Return [x, y] of the center of cell containing provided text 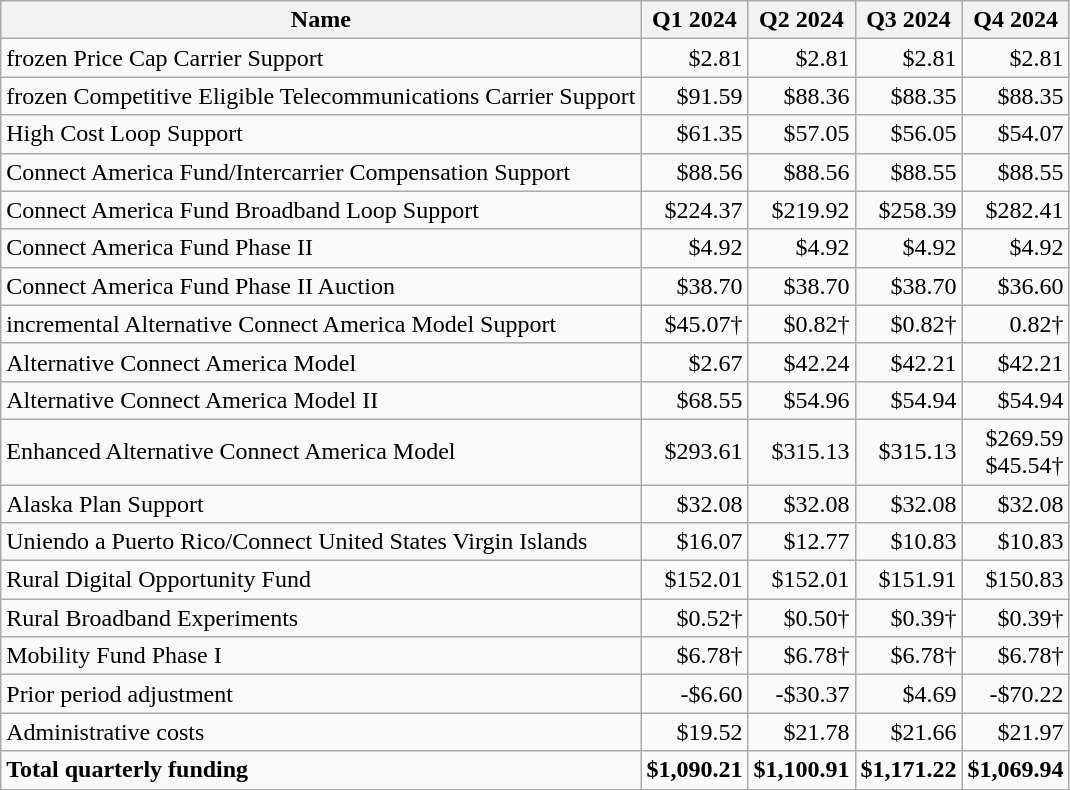
Connect America Fund Broadband Loop Support [321, 210]
Name [321, 20]
$45.07† [694, 324]
frozen Competitive Eligible Telecommunications Carrier Support [321, 96]
Prior period adjustment [321, 694]
$56.05 [908, 134]
Connect America Fund Phase II [321, 248]
Q2 2024 [802, 20]
$19.52 [694, 732]
$2.67 [694, 362]
$21.66 [908, 732]
Mobility Fund Phase I [321, 656]
Alaska Plan Support [321, 503]
Q4 2024 [1016, 20]
Enhanced Alternative Connect America Model [321, 452]
$61.35 [694, 134]
$16.07 [694, 542]
$91.59 [694, 96]
Rural Broadband Experiments [321, 618]
Rural Digital Opportunity Fund [321, 580]
$36.60 [1016, 286]
Connect America Fund/Intercarrier Compensation Support [321, 172]
$224.37 [694, 210]
$88.36 [802, 96]
$1,171.22 [908, 770]
$54.07 [1016, 134]
$57.05 [802, 134]
Q3 2024 [908, 20]
Q1 2024 [694, 20]
$258.39 [908, 210]
Alternative Connect America Model [321, 362]
-$70.22 [1016, 694]
Uniendo a Puerto Rico/Connect United States Virgin Islands [321, 542]
0.82† [1016, 324]
$4.69 [908, 694]
incremental Alternative Connect America Model Support [321, 324]
$150.83 [1016, 580]
High Cost Loop Support [321, 134]
frozen Price Cap Carrier Support [321, 58]
$68.55 [694, 400]
Alternative Connect America Model II [321, 400]
$54.96 [802, 400]
$282.41 [1016, 210]
$12.77 [802, 542]
$269.59 $45.54† [1016, 452]
$42.24 [802, 362]
$21.78 [802, 732]
$0.52† [694, 618]
$151.91 [908, 580]
$293.61 [694, 452]
$1,100.91 [802, 770]
-$6.60 [694, 694]
-$30.37 [802, 694]
Administrative costs [321, 732]
$1,090.21 [694, 770]
Total quarterly funding [321, 770]
$219.92 [802, 210]
Connect America Fund Phase II Auction [321, 286]
$0.50† [802, 618]
$1,069.94 [1016, 770]
$21.97 [1016, 732]
